Output the [x, y] coordinate of the center of the cell containing the given text.  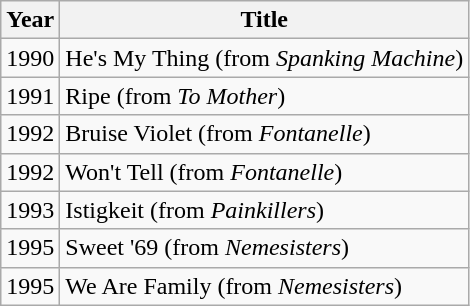
Bruise Violet (from Fontanelle) [264, 134]
Istigkeit (from Painkillers) [264, 210]
Year [30, 20]
1991 [30, 96]
Ripe (from To Mother) [264, 96]
1990 [30, 58]
1993 [30, 210]
We Are Family (from Nemesisters) [264, 286]
He's My Thing (from Spanking Machine) [264, 58]
Title [264, 20]
Sweet '69 (from Nemesisters) [264, 248]
Won't Tell (from Fontanelle) [264, 172]
